Capture the cell that displays the provided text and extract its [x, y] central coordinate. 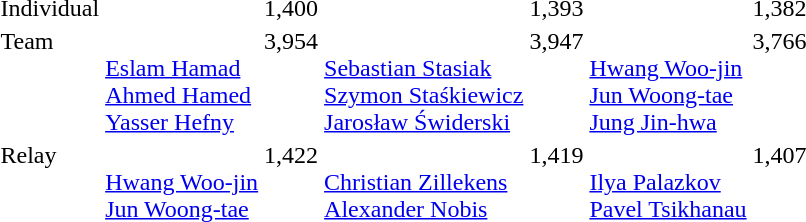
Sebastian StasiakSzymon StaśkiewiczJarosław Świderski [424, 82]
3,954 [292, 82]
Eslam HamadAhmed HamedYasser Hefny [182, 82]
3,947 [556, 82]
Hwang Woo-jinJun Woong-taeJung Jin-hwa [668, 82]
